Output the (x, y) coordinate of the center of the cell containing the given text.  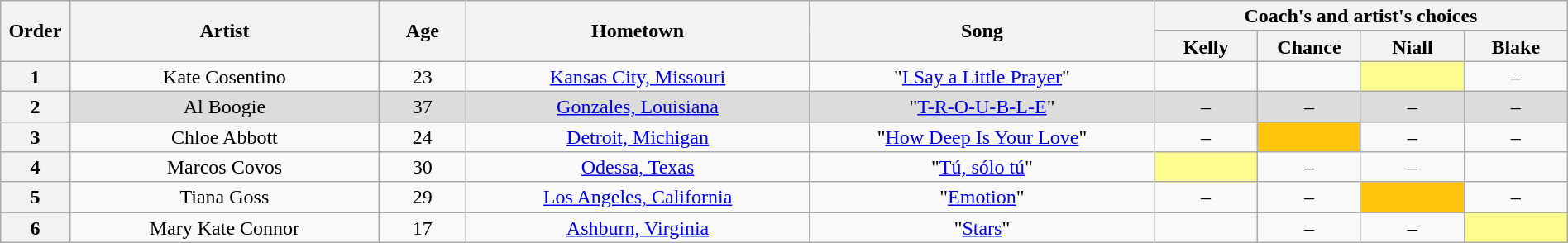
Hometown (638, 31)
Kansas City, Missouri (638, 76)
"T-R-O-U-B-L-E" (982, 106)
3 (35, 137)
Al Boogie (225, 106)
Chance (1310, 46)
1 (35, 76)
Los Angeles, California (638, 197)
Detroit, Michigan (638, 137)
17 (423, 228)
Ashburn, Virginia (638, 228)
37 (423, 106)
24 (423, 137)
Marcos Covos (225, 167)
Mary Kate Connor (225, 228)
23 (423, 76)
"Stars" (982, 228)
2 (35, 106)
"How Deep Is Your Love" (982, 137)
5 (35, 197)
Niall (1413, 46)
Tiana Goss (225, 197)
Kelly (1206, 46)
Song (982, 31)
Artist (225, 31)
Age (423, 31)
30 (423, 167)
"I Say a Little Prayer" (982, 76)
Odessa, Texas (638, 167)
"Emotion" (982, 197)
6 (35, 228)
4 (35, 167)
Gonzales, Louisiana (638, 106)
29 (423, 197)
Coach's and artist's choices (1361, 17)
"Tú, sólo tú" (982, 167)
Blake (1515, 46)
Chloe Abbott (225, 137)
Order (35, 31)
Kate Cosentino (225, 76)
